Extract the (x, y) coordinate from the center of the cell holding the provided text.  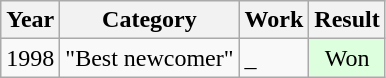
Result (347, 20)
1998 (30, 58)
Work (274, 20)
Category (150, 20)
_ (274, 58)
"Best newcomer" (150, 58)
Won (347, 58)
Year (30, 20)
